Scan for the cell matching the given text and deliver its [X, Y] coordinate at center. 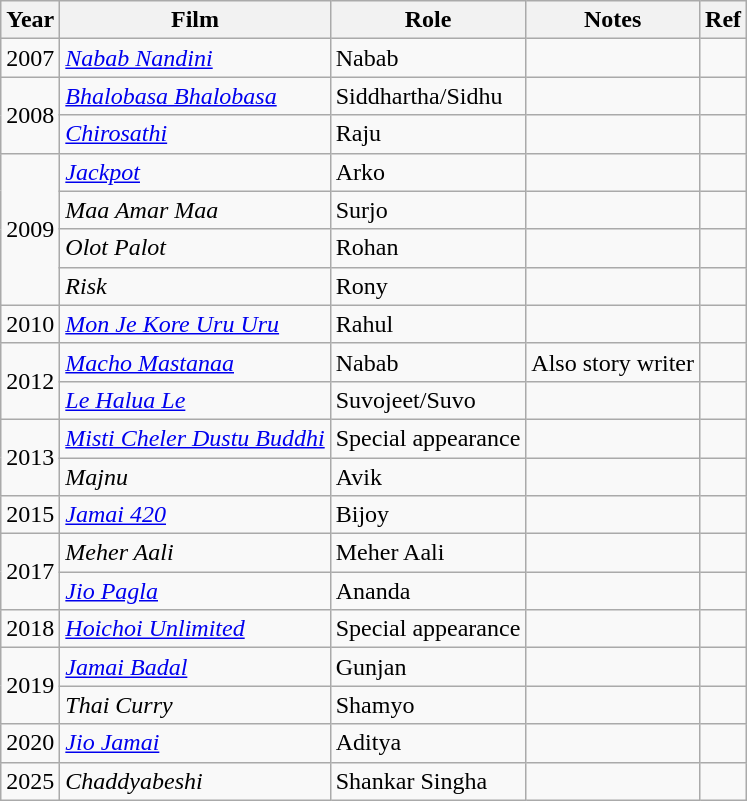
2009 [30, 229]
Rohan [428, 248]
2017 [30, 572]
Jio Pagla [195, 591]
Jamai 420 [195, 515]
Jamai Badal [195, 667]
2010 [30, 324]
2019 [30, 686]
Film [195, 20]
Role [428, 20]
2025 [30, 781]
2018 [30, 629]
Also story writer [613, 362]
Siddhartha/Sidhu [428, 96]
Jackpot [195, 172]
Nabab Nandini [195, 58]
Chaddyabeshi [195, 781]
2015 [30, 515]
Mon Je Kore Uru Uru [195, 324]
Year [30, 20]
Hoichoi Unlimited [195, 629]
Rahul [428, 324]
Avik [428, 477]
Majnu [195, 477]
Arko [428, 172]
Bijoy [428, 515]
Jio Jamai [195, 743]
Suvojeet/Suvo [428, 400]
2007 [30, 58]
Aditya [428, 743]
2012 [30, 381]
Chirosathi [195, 134]
Ananda [428, 591]
Ref [724, 20]
Macho Mastanaa [195, 362]
Thai Curry [195, 705]
Maa Amar Maa [195, 210]
Notes [613, 20]
2020 [30, 743]
Gunjan [428, 667]
Bhalobasa Bhalobasa [195, 96]
Shamyo [428, 705]
2008 [30, 115]
Misti Cheler Dustu Buddhi [195, 438]
Risk [195, 286]
Shankar Singha [428, 781]
Le Halua Le [195, 400]
Olot Palot [195, 248]
2013 [30, 457]
Rony [428, 286]
Raju [428, 134]
Surjo [428, 210]
